Extract the [x, y] coordinate from the center of the cell holding the provided text.  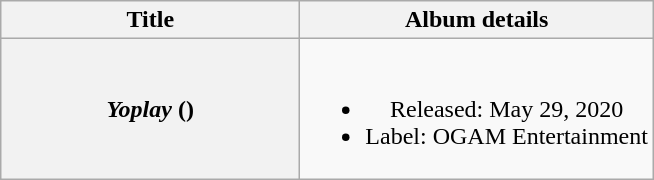
Album details [477, 20]
Released: May 29, 2020Label: OGAM Entertainment [477, 109]
Title [150, 20]
Yoplay () [150, 109]
